For the text-containing cell, return its midpoint in (X, Y) coordinate format. 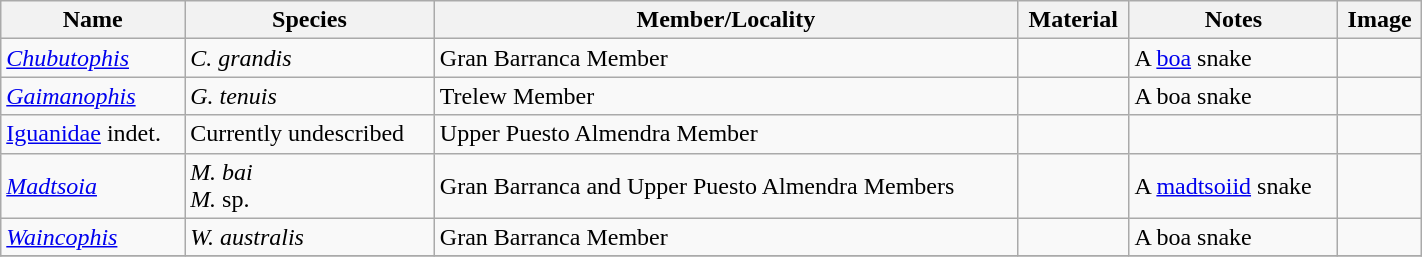
Trelew Member (726, 96)
Currently undescribed (310, 134)
Member/Locality (726, 20)
Name (93, 20)
Notes (1234, 20)
Species (310, 20)
Upper Puesto Almendra Member (726, 134)
C. grandis (310, 58)
Image (1380, 20)
M. baiM. sp. (310, 186)
Chubutophis (93, 58)
Gran Barranca and Upper Puesto Almendra Members (726, 186)
A madtsoiid snake (1234, 186)
Madtsoia (93, 186)
Gaimanophis (93, 96)
Waincophis (93, 237)
Iguanidae indet. (93, 134)
Material (1072, 20)
G. tenuis (310, 96)
W. australis (310, 237)
